Return (x, y) of the center of cell containing provided text 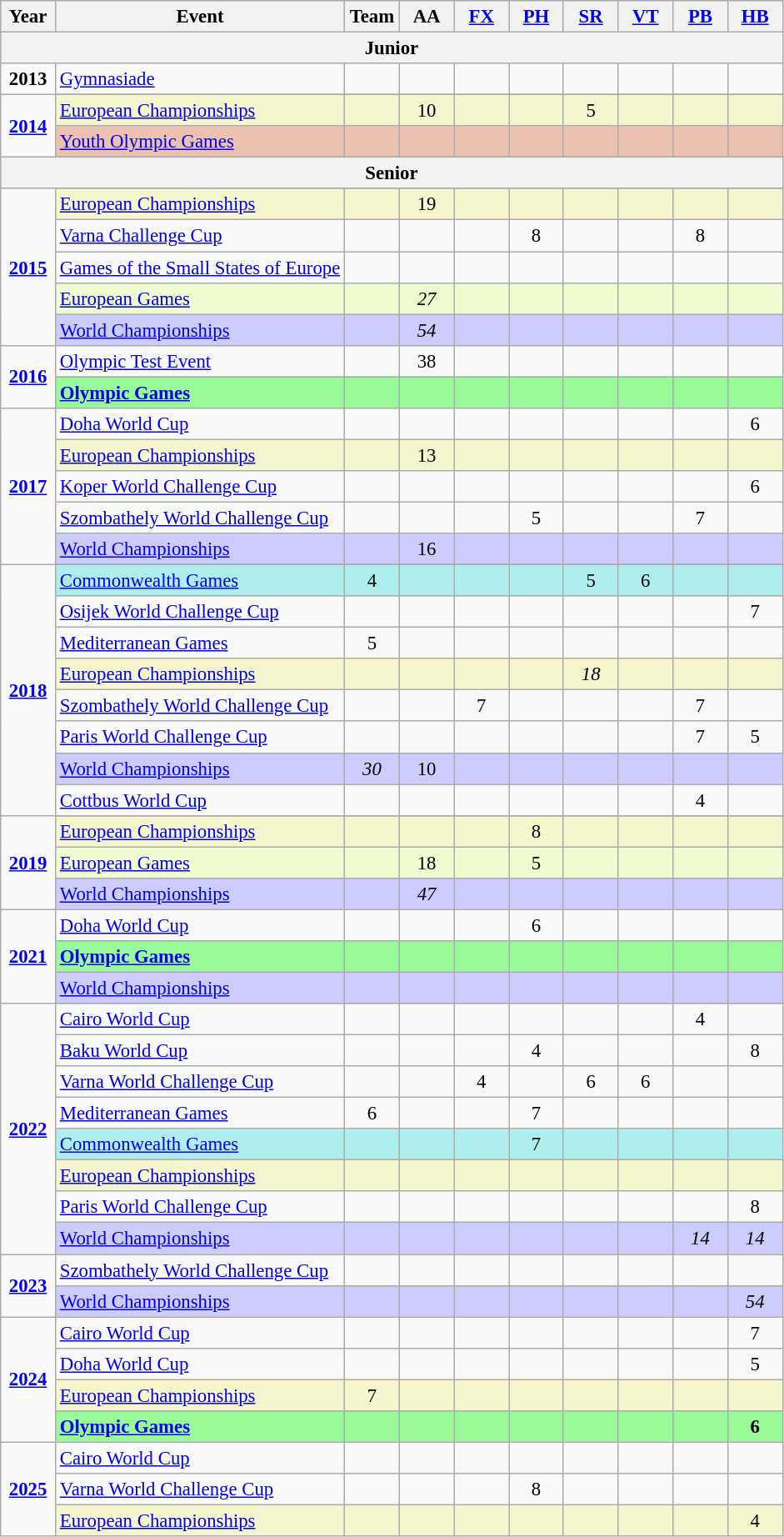
Koper World Challenge Cup (200, 487)
Team (372, 17)
SR (591, 17)
2015 (28, 267)
47 (427, 894)
2014 (28, 127)
13 (427, 455)
Senior (392, 173)
2018 (28, 690)
2024 (28, 1379)
PB (701, 17)
2023 (28, 1285)
30 (372, 768)
AA (427, 17)
27 (427, 298)
2022 (28, 1129)
2013 (28, 79)
Games of the Small States of Europe (200, 268)
Osijek World Challenge Cup (200, 612)
Olympic Test Event (200, 361)
Event (200, 17)
Youth Olympic Games (200, 142)
Cottbus World Cup (200, 800)
VT (646, 17)
PH (537, 17)
Junior (392, 48)
2019 (28, 862)
2021 (28, 957)
Varna Challenge Cup (200, 236)
Baku World Cup (200, 1051)
HB (755, 17)
16 (427, 549)
2025 (28, 1489)
FX (482, 17)
38 (427, 361)
Gymnasiade (200, 79)
2016 (28, 377)
2017 (28, 487)
19 (427, 204)
Year (28, 17)
